Search for the cell housing the specified text and yield its [X, Y] center coordinate. 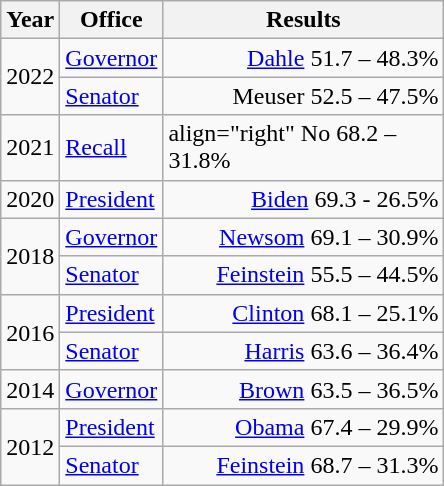
2018 [30, 256]
Meuser 52.5 – 47.5% [304, 96]
align="right" No 68.2 – 31.8% [304, 148]
2016 [30, 332]
Biden 69.3 - 26.5% [304, 199]
Obama 67.4 – 29.9% [304, 427]
Results [304, 20]
Recall [112, 148]
2014 [30, 389]
Feinstein 55.5 – 44.5% [304, 275]
2012 [30, 446]
Newsom 69.1 – 30.9% [304, 237]
Clinton 68.1 – 25.1% [304, 313]
Feinstein 68.7 – 31.3% [304, 465]
Office [112, 20]
Harris 63.6 – 36.4% [304, 351]
Year [30, 20]
2022 [30, 77]
Dahle 51.7 – 48.3% [304, 58]
Brown 63.5 – 36.5% [304, 389]
2021 [30, 148]
2020 [30, 199]
